Find where the given text appears and provide that cell's center as (X, Y) coordinate. 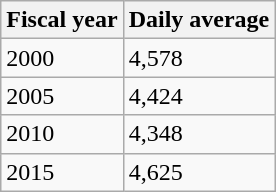
2010 (62, 134)
Fiscal year (62, 20)
4,578 (199, 58)
2000 (62, 58)
4,625 (199, 172)
4,424 (199, 96)
2015 (62, 172)
4,348 (199, 134)
2005 (62, 96)
Daily average (199, 20)
